Provide the (x, y) coordinate of the cell's center where the given text is located.  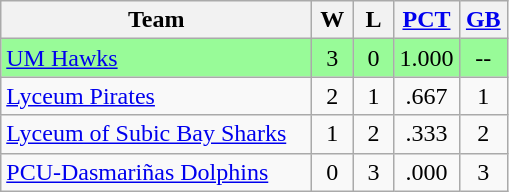
PCT (426, 20)
PCU-Dasmariñas Dolphins (156, 172)
Team (156, 20)
L (374, 20)
Lyceum Pirates (156, 96)
1.000 (426, 58)
UM Hawks (156, 58)
Lyceum of Subic Bay Sharks (156, 134)
.667 (426, 96)
GB (484, 20)
-- (484, 58)
.333 (426, 134)
.000 (426, 172)
W (332, 20)
